Extract the (X, Y) coordinate from the center of the cell holding the provided text.  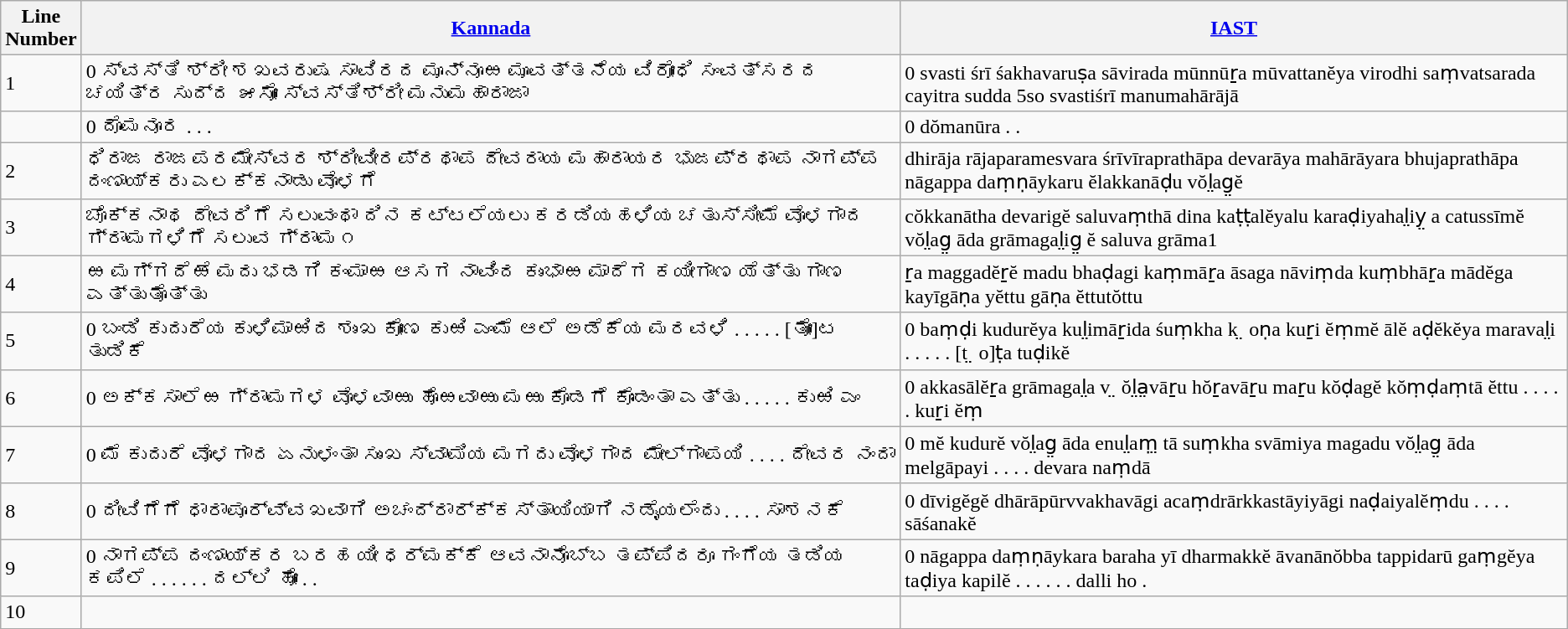
0 baṃḍi kudurĕya kul̤imāṟida śuṃkha k ̤ oṇa kuṟi ĕṃmĕ ālĕ aḍĕkĕya maraval̤i . . . . . [t ̤ o]ṭa tuḍikĕ (1234, 341)
3 (41, 227)
0 ದೊಮನೂರ . . . (491, 126)
ಧಿರಾಜ ರಾಜಪರಮೇಸ್ವರ ಶ್ರೀವೀರಪ್ರಥಾಪ ದೇವರಾಯ ಮಹಾರಾಯರ ಭುಜಪ್ರಥಾಪ ನಾಗಪ್ಪ ದಂಣಾಯ್ಕರು ಎಲಕ್ಕನಾಡು ವೊಳಗೆ (491, 171)
cŏkkanātha devarigĕ saluvaṃthā dina kaṭṭalĕyalu karaḍiyahal̤iy̤ a catussīmĕ vŏl̤ag̤ āda grāmagal̤ig̤ ĕ saluva grāma1 (1234, 227)
ṟa maggadĕṟĕ madu bhaḍagi kaṃmāṟa āsaga nāviṃda kuṃbhāṟa mādĕga kayīgāṇa yĕttu gāṇa ĕttutŏttu (1234, 284)
8 (41, 511)
0 ಬಂಡಿ ಕುದುರೆಯ ಕುಳಿಮಾಱಿದ ಶುಂಖ ಕೋಣ ಕುಱಿ ಎಂಮೆ ಆಲೆ ಅಡೆಕೆಯ ಮರವಳಿ . . . . . [ತೋ]ಟ ತುಡಿಕೆ (491, 341)
Kannada (491, 28)
0 ಸ್ವಸ್ತಿ ಶ್ರೀ ಶಖವರುಷ ಸಾವಿರದ ಮೂನ್ನೂಱ ಮೂವತ್ತನೆಯ ವಿರೋಧಿ ಸಂವತ್ಸರದ ಚಯಿತ್ರ ಸುದ್ದ ೫ಸೋ ಸ್ವಸ್ತಿಶ್ರೀ ಮನುಮಹಾರಾಜಾ (491, 84)
IAST (1234, 28)
5 (41, 341)
7 (41, 455)
0 svasti śrī śakhavaruṣa sāvirada mūnnūṟa mūvattanĕya virodhi saṃvatsarada cayitra sudda 5so svastiśrī manumahārājā (1234, 84)
9 (41, 568)
ಱ ಮಗ್ಗದೆಱೆ ಮದು ಭಡಗಿ ಕಂಮಾಱ ಆಸಗ ನಾವಿಂದ ಕುಂಭಾಱ ಮಾದೆಗ ಕಯೀಗಾಣ ಯೆತ್ತು ಗಾಣ ಎತ್ತುತೊತ್ತು (491, 284)
0 akkasālĕṟa grāmagal̤a v ̤ ŏl̤a̤vāṟu hŏṟavāṟu maṟu kŏḍagĕ kŏṃḍaṃtā ĕttu . . . . . kuṟi ĕṃ (1234, 398)
2 (41, 171)
0 dīvigĕgĕ dhārāpūrvvakhavāgi acaṃdrārkkastāyiyāgi naḍaiyalĕṃdu . . . . sāśanakĕ (1234, 511)
0 ಅಕ್ಕಸಾಲೆಱ ಗ್ರಾಮಗಳ ವೊಳವಾಱು ಹೊಱವಾಱು ಮಱು ಕೊಡಗೆ ಕೊಂಡಂತಾ ಎತ್ತು . . . . . ಕುಱಿ ಎಂ (491, 398)
10 (41, 612)
dhirāja rājaparamesvara śrīvīraprathāpa devarāya mahārāyara bhujaprathāpa nāgappa daṃṇāykaru ĕlakkanāḍu vŏl̤ag̤ĕ (1234, 171)
LineNumber (41, 28)
6 (41, 398)
0 dŏmanūra . . (1234, 126)
0 mĕ kudurĕ vŏl̤ag̤ āda enul̤aṃ̤ tā suṃkha svāmiya magadu vŏl̤ag̤ āda melgāpayi . . . . devara naṃdā (1234, 455)
1 (41, 84)
0 ದೀವಿಗೆಗೆ ಧಾರಾಪೂರ್ವ್ವಖವಾಗಿ ಅಚಂದ್ರಾರ್ಕ್ಕಸ್ತಾಯಿಯಾಗಿ ನಡೈಯಲೆಂದು . . . . ಸಾಶನಕೆ (491, 511)
0 ನಾಗಪ್ಪ ದಂಣಾಯ್ಕರ ಬರಹ ಯೀ ಧರ್ಮಕ್ಕೆ ಆವನಾನೊಬ್ಬ ತಪ್ಪಿದರೂ ಗಂಗೆಯ ತಡಿಯ ಕಪಿಲೆ . . . . . . ದಲ್ಲಿ ಹೋ . . (491, 568)
0 ಮೆ ಕುದುರೆ ವೊಳಗಾದ ಏನುಳಂತಾ ಸುಂಖ ಸ್ವಾಮಿಯ ಮಗದು ವೊಳಗಾದ ಮೇಲ್ಗಾಪಯಿ . . . . ದೇವರ ನಂದಾ (491, 455)
0 nāgappa daṃṇāykara baraha yī dharmakkĕ āvanānŏbba tappidarū gaṃgĕya taḍiya kapilĕ . . . . . . dalli ho . (1234, 568)
ಚೊಕ್ಕನಾಥ ದೇವರಿಗೆ ಸಲುವಂಥಾ ದಿನ ಕಟ್ಟಲೆಯಲು ಕರಡಿಯಹಳಿಯ ಚತುಸ್ಸೀಮೆ ವೊಳಗಾದ ಗ್ರಾಮಗಳಿಗೆ ಸಲುವ ಗ್ರಾಮ೧ (491, 227)
4 (41, 284)
